Pinpoint the cell where the given text exists, returning its (X, Y) midpoint coordinate. 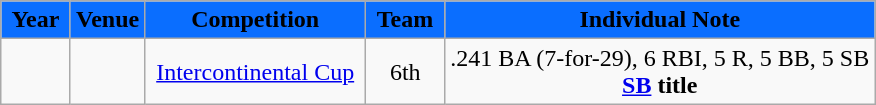
Venue (107, 20)
6th (406, 72)
.241 BA (7-for-29), 6 RBI, 5 R, 5 BB, 5 SBSB title (660, 72)
Intercontinental Cup (256, 72)
Individual Note (660, 20)
Competition (256, 20)
Year (36, 20)
Team (406, 20)
